Scan for the cell matching the given text and deliver its [X, Y] coordinate at center. 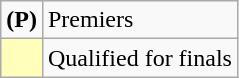
Premiers [140, 20]
(P) [22, 20]
Qualified for finals [140, 58]
